Detect which cell encompasses the target text, then output its (x, y) center coordinate. 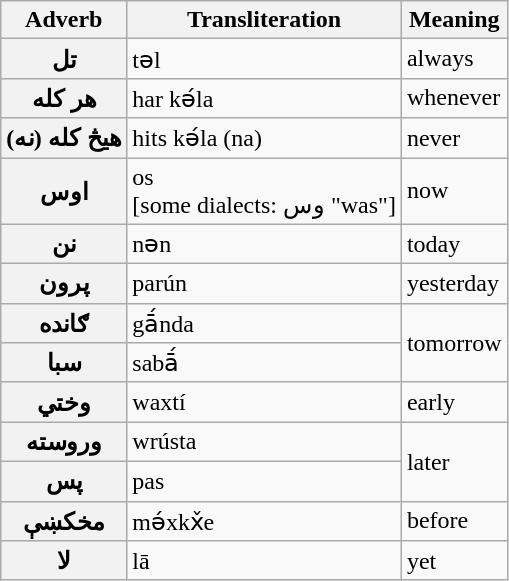
نن (64, 244)
now (454, 192)
تل (64, 59)
Adverb (64, 20)
os[some dialects: وس "was"] (264, 192)
nən (264, 244)
سبا (64, 363)
لا (64, 561)
Transliteration (264, 20)
sabā́ (264, 363)
waxtí (264, 402)
lā (264, 561)
before (454, 521)
ګانده (64, 323)
mə́xkx̌e (264, 521)
always (454, 59)
tomorrow (454, 342)
whenever (454, 98)
Meaning (454, 20)
hits kә́la (na) (264, 138)
مخکښې (64, 521)
later (454, 462)
هیڅ کله (نه) (64, 138)
təl (264, 59)
early (454, 402)
هر کله (64, 98)
gā́nda (264, 323)
پس (64, 481)
never (454, 138)
yesterday (454, 284)
yet (454, 561)
وروسته (64, 442)
اوس (64, 192)
parún (264, 284)
today (454, 244)
پرون (64, 284)
wrústa (264, 442)
har kә́la (264, 98)
pas (264, 481)
وختي (64, 402)
